Find where the given text appears and provide that cell's center as (x, y) coordinate. 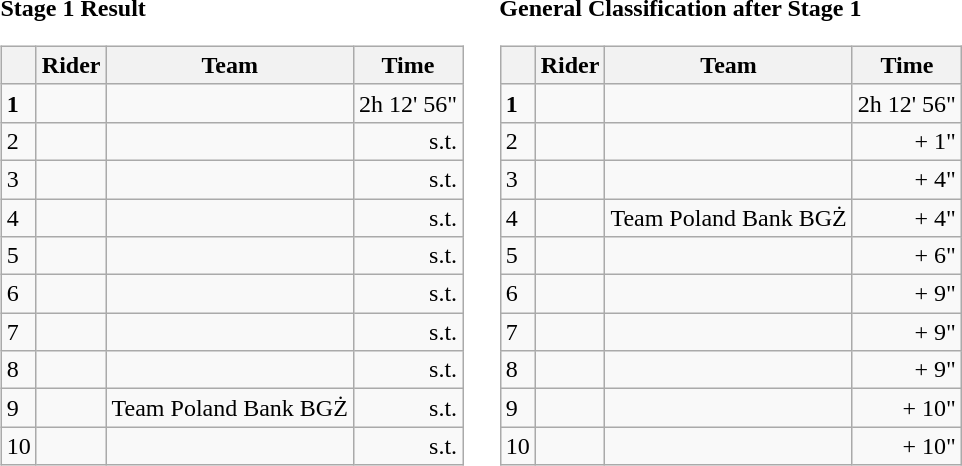
+ 1" (906, 141)
+ 6" (906, 256)
